Return the (X, Y) coordinate for the center point of the cell that contains the specified text.  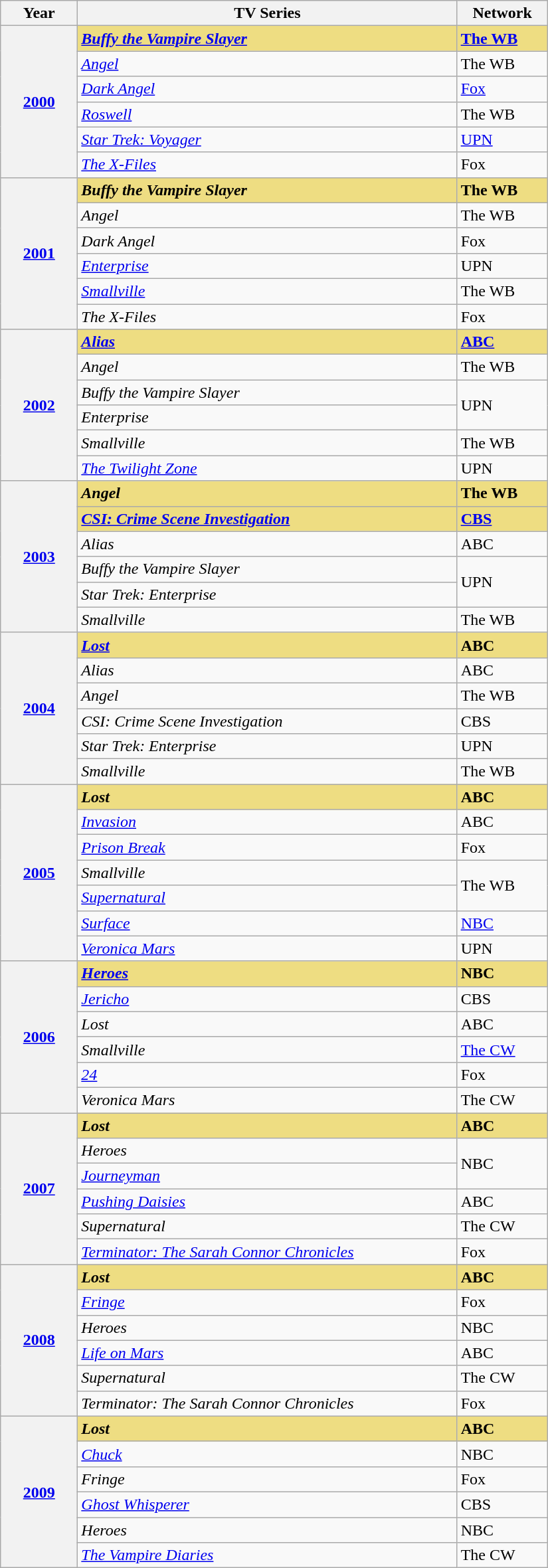
Chuck (267, 1454)
The Vampire Diaries (267, 1555)
TV Series (267, 13)
Ghost Whisperer (267, 1504)
Network (502, 13)
The Twilight Zone (267, 468)
Roswell (267, 114)
Invasion (267, 822)
2005 (39, 873)
24 (267, 1075)
2000 (39, 102)
Jericho (267, 999)
2006 (39, 1037)
Journeyman (267, 1176)
2001 (39, 253)
2003 (39, 557)
Surface (267, 923)
2007 (39, 1189)
Year (39, 13)
Prison Break (267, 847)
2004 (39, 708)
2009 (39, 1492)
Life on Mars (267, 1353)
Star Trek: Voyager (267, 139)
2008 (39, 1340)
2002 (39, 405)
Pushing Daisies (267, 1201)
